Scan for the cell matching the given text and deliver its [x, y] coordinate at center. 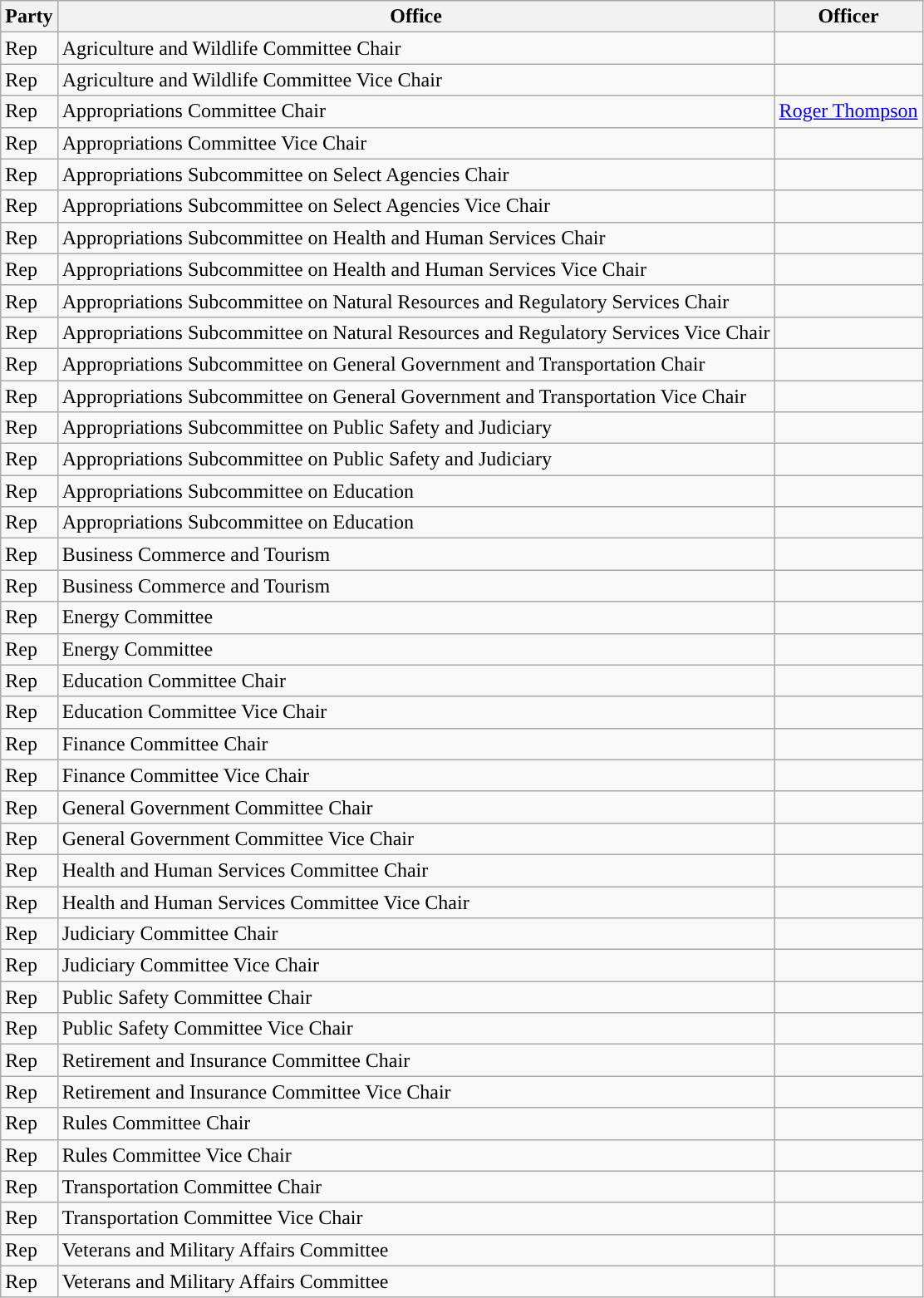
Appropriations Subcommittee on Natural Resources and Regulatory Services Vice Chair [415, 332]
Appropriations Committee Chair [415, 111]
Finance Committee Chair [415, 744]
Education Committee Vice Chair [415, 712]
Appropriations Subcommittee on General Government and Transportation Chair [415, 364]
Public Safety Committee Chair [415, 997]
Appropriations Subcommittee on Select Agencies Chair [415, 175]
Roger Thompson [848, 111]
Judiciary Committee Chair [415, 934]
Appropriations Committee Vice Chair [415, 143]
Appropriations Subcommittee on Select Agencies Vice Chair [415, 206]
Health and Human Services Committee Chair [415, 870]
Retirement and Insurance Committee Vice Chair [415, 1092]
Education Committee Chair [415, 681]
Appropriations Subcommittee on Health and Human Services Chair [415, 238]
Transportation Committee Vice Chair [415, 1218]
Public Safety Committee Vice Chair [415, 1029]
Rules Committee Chair [415, 1123]
Appropriations Subcommittee on Natural Resources and Regulatory Services Chair [415, 301]
Appropriations Subcommittee on Health and Human Services Vice Chair [415, 269]
Health and Human Services Committee Vice Chair [415, 902]
Judiciary Committee Vice Chair [415, 966]
Retirement and Insurance Committee Chair [415, 1060]
Agriculture and Wildlife Committee Vice Chair [415, 80]
Office [415, 17]
Finance Committee Vice Chair [415, 775]
Officer [848, 17]
General Government Committee Vice Chair [415, 838]
Rules Committee Vice Chair [415, 1155]
Transportation Committee Chair [415, 1187]
Party [29, 17]
Agriculture and Wildlife Committee Chair [415, 48]
General Government Committee Chair [415, 807]
Appropriations Subcommittee on General Government and Transportation Vice Chair [415, 396]
